Locate the cell with the specified text and output its (X, Y) center coordinate. 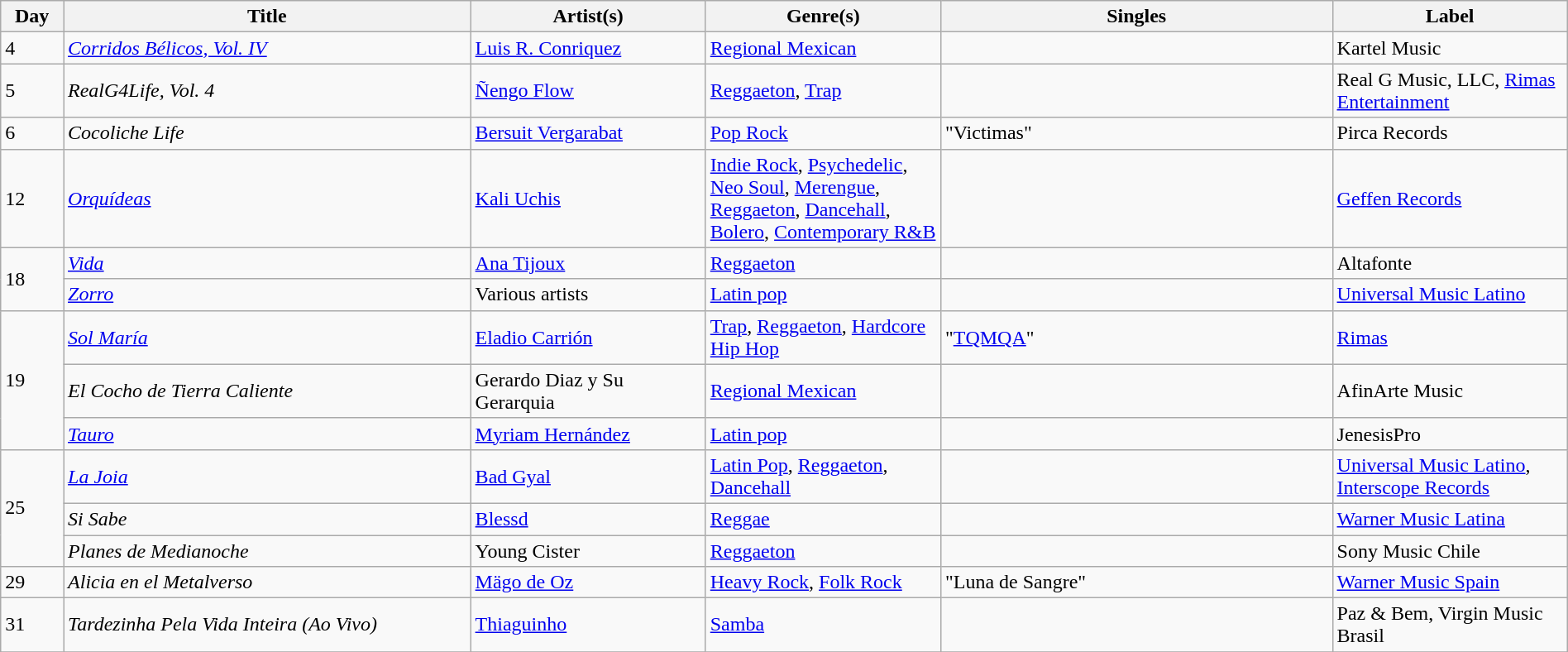
Corridos Bélicos, Vol. IV (268, 48)
Heavy Rock, Folk Rock (823, 582)
Mägo de Oz (588, 582)
AfinArte Music (1450, 391)
Kali Uchis (588, 199)
Sol María (268, 338)
Planes de Medianoche (268, 550)
Trap, Reggaeton, Hardcore Hip Hop (823, 338)
Indie Rock, Psychedelic, Neo Soul, Merengue, Reggaeton, Dancehall, Bolero, Contemporary R&B (823, 199)
Label (1450, 17)
Luis R. Conriquez (588, 48)
Thiaguinho (588, 626)
Ana Tijoux (588, 263)
Latin Pop, Reggaeton, Dancehall (823, 477)
Various artists (588, 295)
19 (32, 380)
Reggae (823, 519)
Artist(s) (588, 17)
4 (32, 48)
Samba (823, 626)
Vida (268, 263)
"Victimas" (1136, 133)
JenesisPro (1450, 434)
Rimas (1450, 338)
12 (32, 199)
Tardezinha Pela Vida Inteira (Ao Vivo) (268, 626)
Tauro (268, 434)
18 (32, 279)
Geffen Records (1450, 199)
Real G Music, LLC, Rimas Entertainment (1450, 91)
Title (268, 17)
6 (32, 133)
Kartel Music (1450, 48)
Altafonte (1450, 263)
Ñengo Flow (588, 91)
Warner Music Spain (1450, 582)
RealG4Life, Vol. 4 (268, 91)
Paz & Bem, Virgin Music Brasil (1450, 626)
25 (32, 508)
Universal Music Latino, Interscope Records (1450, 477)
Eladio Carrión (588, 338)
Universal Music Latino (1450, 295)
Pop Rock (823, 133)
Blessd (588, 519)
Warner Music Latina (1450, 519)
Sony Music Chile (1450, 550)
Reggaeton, Trap (823, 91)
"TQMQA" (1136, 338)
La Joia (268, 477)
Alicia en el Metalverso (268, 582)
Cocoliche Life (268, 133)
Bersuit Vergarabat (588, 133)
Pirca Records (1450, 133)
Si Sabe (268, 519)
El Cocho de Tierra Caliente (268, 391)
"Luna de Sangre" (1136, 582)
Singles (1136, 17)
Myriam Hernández (588, 434)
31 (32, 626)
5 (32, 91)
Gerardo Diaz y Su Gerarquia (588, 391)
Zorro (268, 295)
Orquídeas (268, 199)
Genre(s) (823, 17)
Bad Gyal (588, 477)
29 (32, 582)
Young Cister (588, 550)
Day (32, 17)
